Output the (x, y) coordinate of the center of the cell containing the given text.  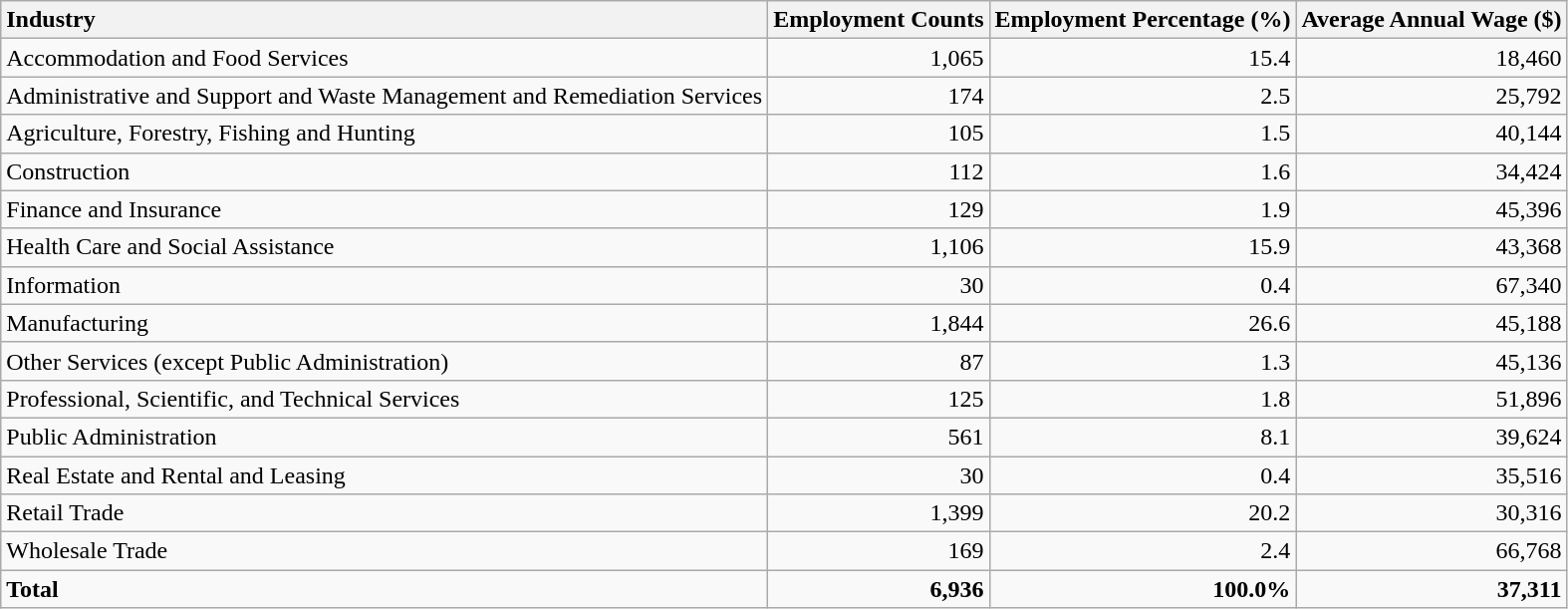
45,188 (1432, 323)
8.1 (1143, 437)
Construction (385, 171)
1.5 (1143, 134)
37,311 (1432, 589)
Employment Percentage (%) (1143, 20)
1,844 (879, 323)
20.2 (1143, 513)
30,316 (1432, 513)
1,106 (879, 247)
Agriculture, Forestry, Fishing and Hunting (385, 134)
35,516 (1432, 475)
26.6 (1143, 323)
34,424 (1432, 171)
87 (879, 361)
Information (385, 285)
6,936 (879, 589)
Retail Trade (385, 513)
67,340 (1432, 285)
1,065 (879, 58)
2.5 (1143, 96)
Public Administration (385, 437)
40,144 (1432, 134)
Wholesale Trade (385, 551)
Administrative and Support and Waste Management and Remediation Services (385, 96)
561 (879, 437)
1.8 (1143, 399)
Employment Counts (879, 20)
169 (879, 551)
Other Services (except Public Administration) (385, 361)
45,136 (1432, 361)
125 (879, 399)
Real Estate and Rental and Leasing (385, 475)
100.0% (1143, 589)
1,399 (879, 513)
174 (879, 96)
Industry (385, 20)
39,624 (1432, 437)
Health Care and Social Assistance (385, 247)
Professional, Scientific, and Technical Services (385, 399)
1.3 (1143, 361)
43,368 (1432, 247)
18,460 (1432, 58)
105 (879, 134)
15.4 (1143, 58)
129 (879, 209)
Finance and Insurance (385, 209)
Accommodation and Food Services (385, 58)
66,768 (1432, 551)
Average Annual Wage ($) (1432, 20)
25,792 (1432, 96)
2.4 (1143, 551)
112 (879, 171)
15.9 (1143, 247)
Manufacturing (385, 323)
45,396 (1432, 209)
1.6 (1143, 171)
Total (385, 589)
1.9 (1143, 209)
51,896 (1432, 399)
